Search for the cell housing the specified text and yield its [x, y] center coordinate. 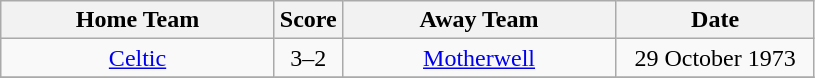
Motherwell [479, 58]
Score [308, 20]
Home Team [138, 20]
29 October 1973 [716, 58]
3–2 [308, 58]
Away Team [479, 20]
Celtic [138, 58]
Date [716, 20]
